Locate the cell with the specified text and output its [X, Y] center coordinate. 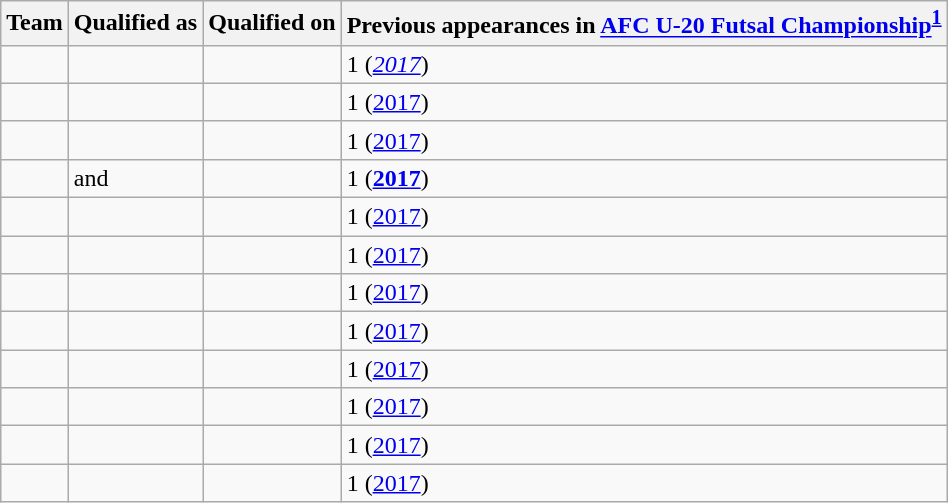
Team [35, 24]
Qualified on [272, 24]
Qualified as [135, 24]
and [135, 178]
Previous appearances in AFC U-20 Futsal Championship1 [644, 24]
